From the cell containing the given text, extract its center point as (X, Y) coordinate. 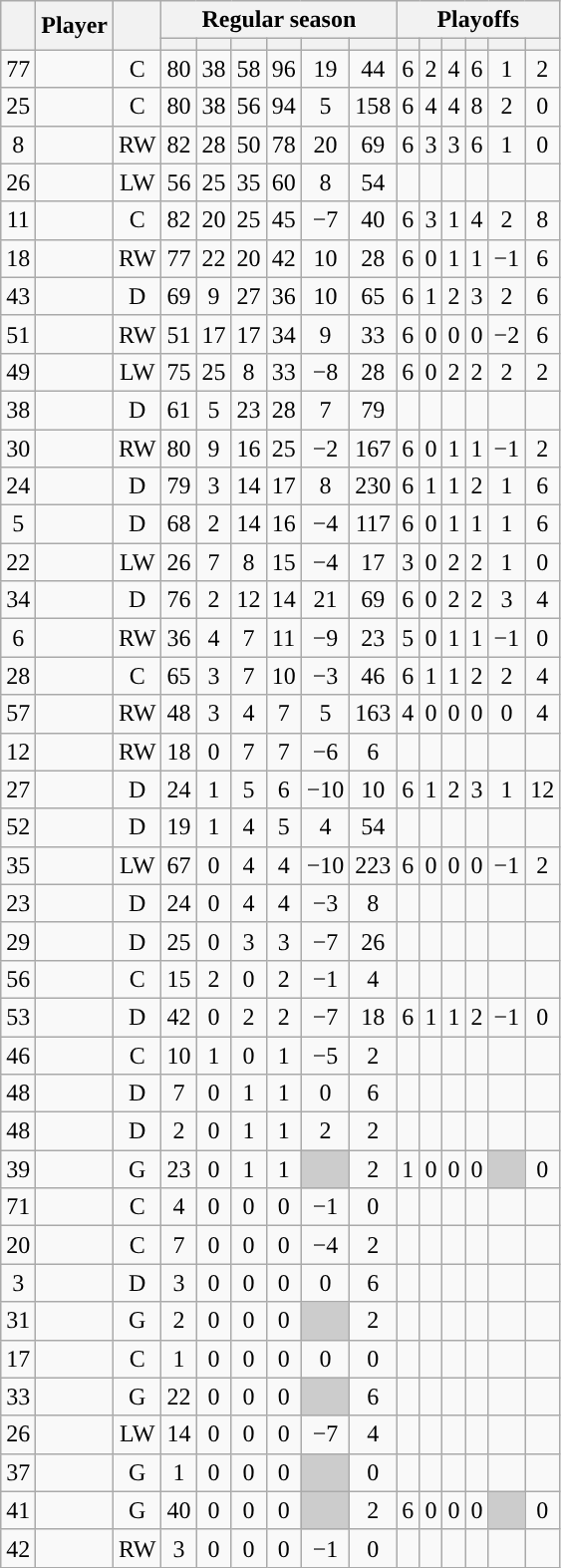
117 (373, 524)
Regular season (279, 20)
60 (283, 182)
158 (373, 107)
43 (18, 296)
39 (18, 1169)
Playoffs (478, 20)
167 (373, 448)
52 (18, 827)
31 (18, 1321)
71 (18, 1207)
57 (18, 714)
96 (283, 69)
78 (283, 145)
21 (325, 600)
61 (179, 410)
53 (18, 1017)
94 (283, 107)
230 (373, 486)
58 (249, 69)
Player (75, 26)
223 (373, 865)
45 (283, 220)
75 (179, 372)
29 (18, 941)
163 (373, 714)
−6 (325, 752)
49 (18, 372)
41 (18, 1510)
76 (179, 600)
68 (179, 524)
−9 (325, 638)
30 (18, 448)
67 (179, 865)
50 (249, 145)
37 (18, 1472)
−8 (325, 372)
44 (373, 69)
−5 (325, 1056)
